Provide the [X, Y] coordinate of the cell's center where the given text is located.  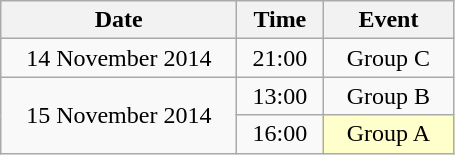
14 November 2014 [119, 58]
21:00 [280, 58]
Group A [388, 134]
16:00 [280, 134]
15 November 2014 [119, 115]
Group B [388, 96]
Event [388, 20]
Group C [388, 58]
13:00 [280, 96]
Time [280, 20]
Date [119, 20]
